Locate the cell with the specified text and output its (x, y) center coordinate. 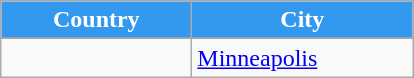
Minneapolis (302, 58)
City (302, 20)
Country (96, 20)
